Provide the (x, y) coordinate of the cell's center where the given text is located.  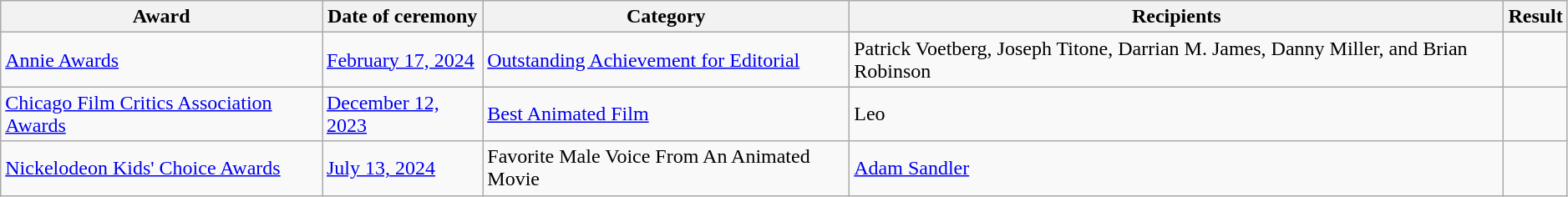
Chicago Film Critics Association Awards (162, 114)
February 17, 2024 (403, 60)
Leo (1176, 114)
Date of ceremony (403, 17)
Result (1535, 17)
Best Animated Film (667, 114)
July 13, 2024 (403, 169)
Recipients (1176, 17)
Award (162, 17)
Favorite Male Voice From An Animated Movie (667, 169)
Category (667, 17)
Annie Awards (162, 60)
Nickelodeon Kids' Choice Awards (162, 169)
Outstanding Achievement for Editorial (667, 60)
December 12, 2023 (403, 114)
Patrick Voetberg, Joseph Titone, Darrian M. James, Danny Miller, and Brian Robinson (1176, 60)
Adam Sandler (1176, 169)
